Pinpoint the cell where the given text exists, returning its [X, Y] midpoint coordinate. 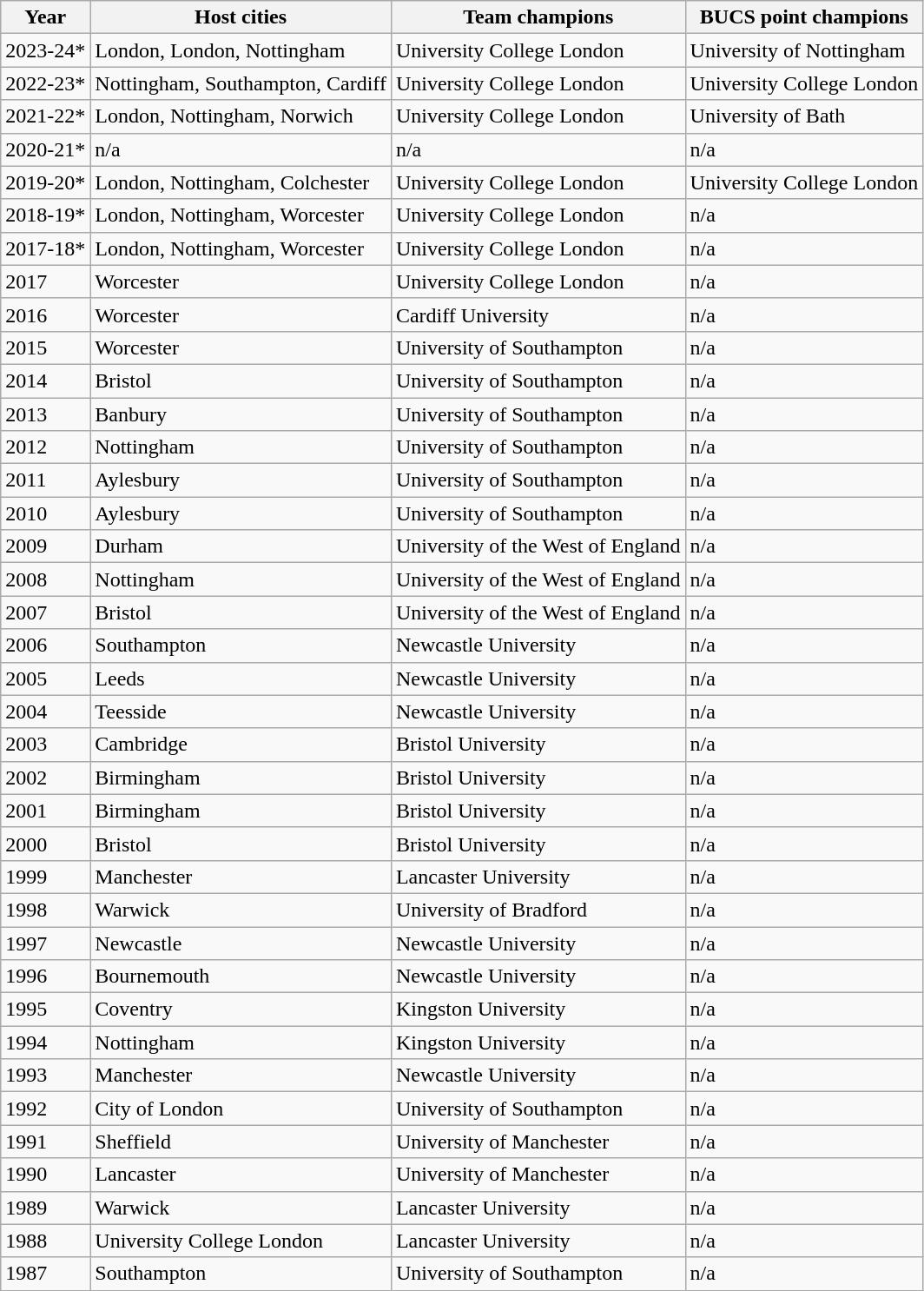
2006 [45, 645]
1996 [45, 977]
Year [45, 17]
2018-19* [45, 215]
Banbury [241, 414]
2015 [45, 348]
City of London [241, 1109]
Teesside [241, 712]
2016 [45, 314]
1992 [45, 1109]
London, Nottingham, Colchester [241, 182]
2000 [45, 844]
2020-21* [45, 149]
2009 [45, 546]
Bournemouth [241, 977]
Lancaster [241, 1175]
Newcastle [241, 943]
Cambridge [241, 745]
2005 [45, 679]
2014 [45, 381]
London, Nottingham, Norwich [241, 116]
Host cities [241, 17]
2017 [45, 281]
Sheffield [241, 1142]
1997 [45, 943]
2017-18* [45, 248]
Cardiff University [538, 314]
2010 [45, 513]
University of Bath [804, 116]
1987 [45, 1274]
1990 [45, 1175]
1994 [45, 1043]
1999 [45, 877]
2007 [45, 612]
1991 [45, 1142]
2004 [45, 712]
2011 [45, 480]
2003 [45, 745]
Leeds [241, 679]
1995 [45, 1010]
2002 [45, 778]
Team champions [538, 17]
University of Bradford [538, 910]
1988 [45, 1241]
Nottingham, Southampton, Cardiff [241, 83]
BUCS point champions [804, 17]
1989 [45, 1208]
London, London, Nottingham [241, 50]
1998 [45, 910]
2019-20* [45, 182]
2013 [45, 414]
1993 [45, 1076]
2008 [45, 579]
2001 [45, 811]
2022-23* [45, 83]
2023-24* [45, 50]
Coventry [241, 1010]
Durham [241, 546]
2021-22* [45, 116]
2012 [45, 447]
University of Nottingham [804, 50]
